Scan for the cell matching the given text and deliver its (X, Y) coordinate at center. 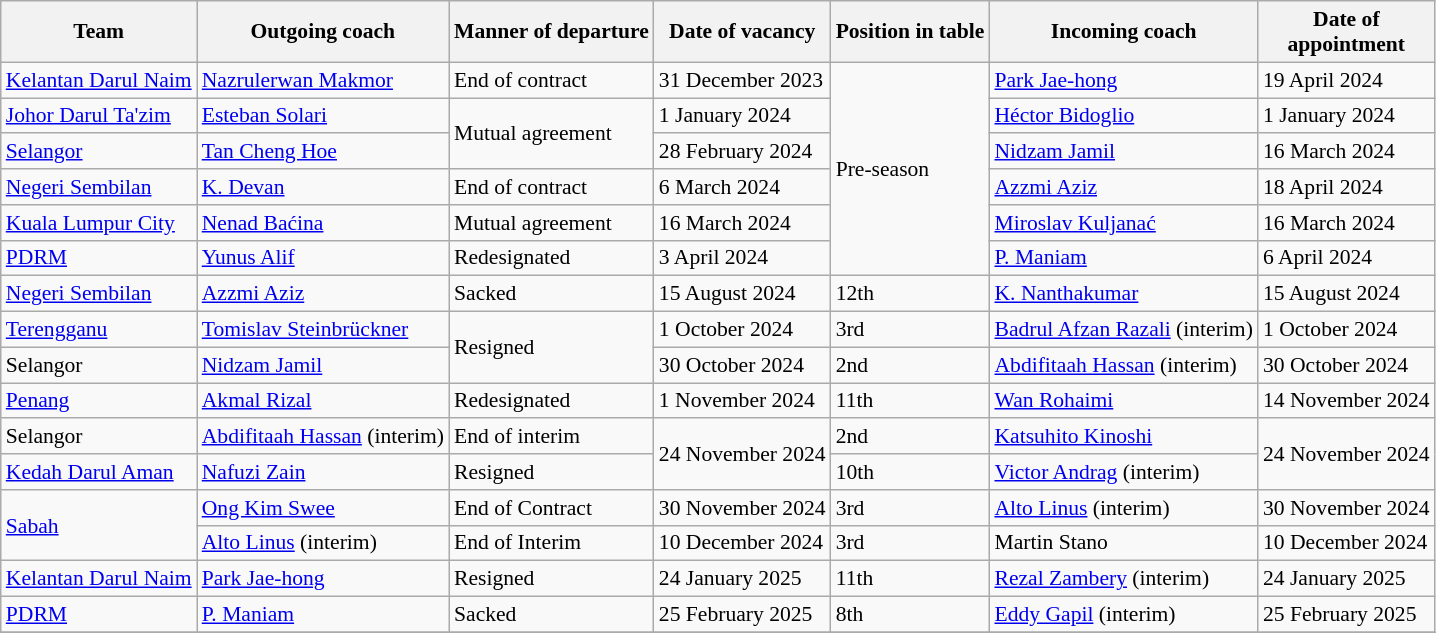
Tan Cheng Hoe (323, 152)
Incoming coach (1123, 32)
K. Nanthakumar (1123, 294)
Badrul Afzan Razali (interim) (1123, 330)
8th (910, 615)
Héctor Bidoglio (1123, 116)
Kedah Darul Aman (99, 472)
Manner of departure (552, 32)
31 December 2023 (742, 80)
19 April 2024 (1346, 80)
Wan Rohaimi (1123, 401)
6 April 2024 (1346, 258)
Johor Darul Ta'zim (99, 116)
Victor Andrag (interim) (1123, 472)
18 April 2024 (1346, 187)
Yunus Alif (323, 258)
Nenad Baćina (323, 223)
3 April 2024 (742, 258)
Pre-season (910, 169)
End of Interim (552, 543)
Outgoing coach (323, 32)
Nazrulerwan Makmor (323, 80)
Tomislav Steinbrückner (323, 330)
Esteban Solari (323, 116)
Date ofappointment (1346, 32)
End of interim (552, 437)
Penang (99, 401)
Rezal Zambery (interim) (1123, 579)
Nafuzi Zain (323, 472)
12th (910, 294)
Akmal Rizal (323, 401)
Ong Kim Swee (323, 508)
Katsuhito Kinoshi (1123, 437)
Martin Stano (1123, 543)
Position in table (910, 32)
Miroslav Kuljanać (1123, 223)
28 February 2024 (742, 152)
6 March 2024 (742, 187)
Eddy Gapil (interim) (1123, 615)
Team (99, 32)
Terengganu (99, 330)
10th (910, 472)
1 November 2024 (742, 401)
Date of vacancy (742, 32)
Sabah (99, 526)
K. Devan (323, 187)
14 November 2024 (1346, 401)
Kuala Lumpur City (99, 223)
End of Contract (552, 508)
